Determine the (X, Y) coordinate at the center of the cell enclosing the given text.  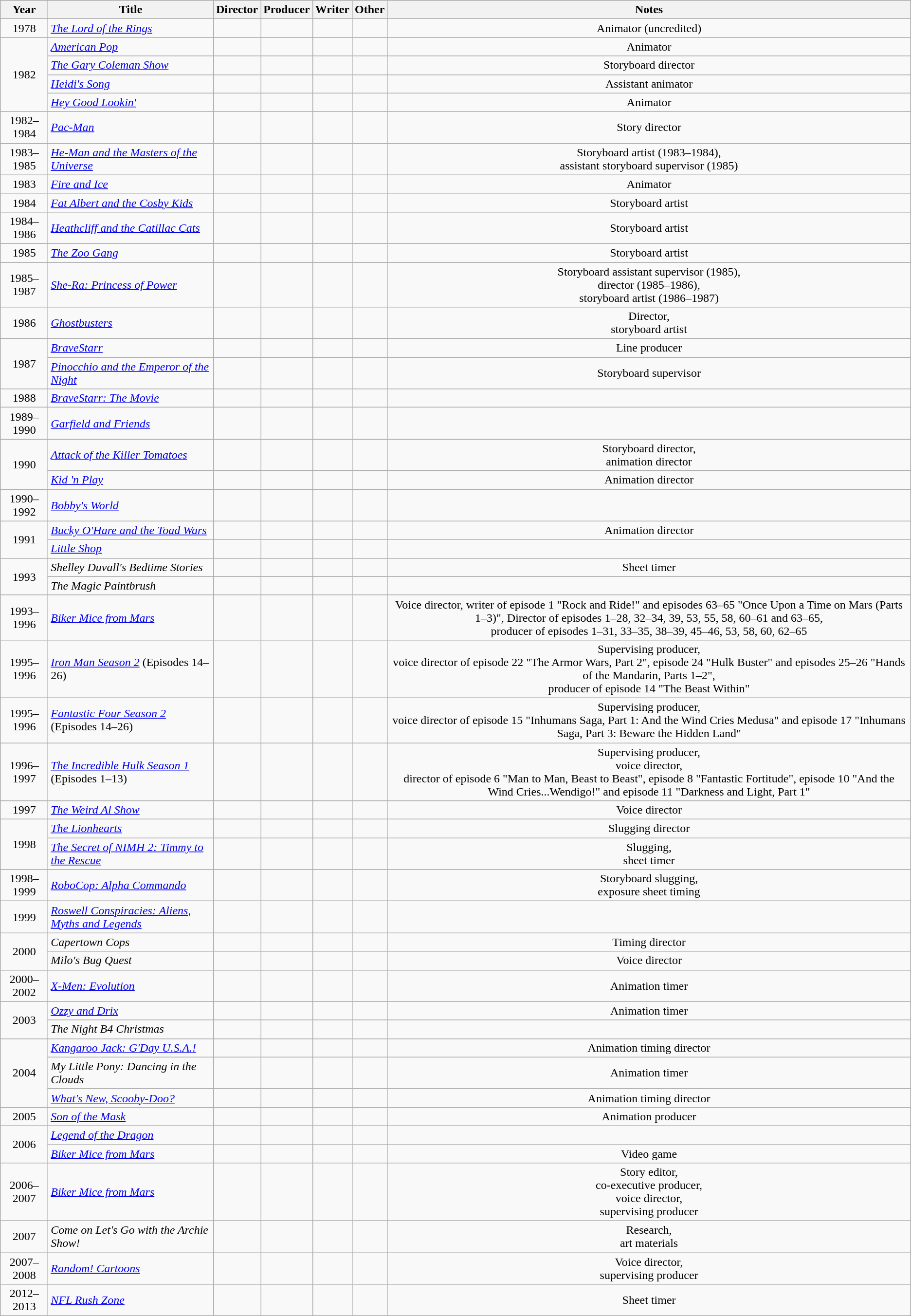
2005 (24, 1116)
Son of the Mask (131, 1116)
The Gary Coleman Show (131, 65)
1991 (24, 539)
1997 (24, 810)
Kid 'n Play (131, 480)
Attack of the Killer Tomatoes (131, 455)
Storyboard director, animation director (649, 455)
Video game (649, 1153)
Story director (649, 128)
Heathcliff and the Catillac Cats (131, 228)
RoboCop: Alpha Commando (131, 885)
Writer (332, 10)
Line producer (649, 348)
The Zoo Gang (131, 253)
What's New, Scooby-Doo? (131, 1098)
Pinocchio and the Emperor of the Night (131, 373)
1990 (24, 464)
Pac-Man (131, 128)
Title (131, 10)
Ozzy and Drix (131, 1011)
Notes (649, 10)
Storyboard artist (1983–1984), assistant storyboard supervisor (1985) (649, 159)
Random! Cartoons (131, 1269)
Ghostbusters (131, 323)
1984–1986 (24, 228)
Director (237, 10)
Story editor, co-executive producer, voice director, supervising producer (649, 1192)
Bucky O'Hare and the Toad Wars (131, 530)
X-Men: Evolution (131, 985)
Timing director (649, 942)
Other (369, 10)
Hey Good Lookin' (131, 102)
1983 (24, 184)
2000–2002 (24, 985)
Assistant animator (649, 84)
He-Man and the Masters of the Universe (131, 159)
1978 (24, 28)
Bobby's World (131, 505)
2012–2013 (24, 1300)
Slugging, sheet timer (649, 854)
Storyboard slugging, exposure sheet timing (649, 885)
Kangaroo Jack: G'Day U.S.A.! (131, 1048)
Fat Albert and the Cosby Kids (131, 203)
1982–1984 (24, 128)
Animator (uncredited) (649, 28)
The Incredible Hulk Season 1 (Episodes 1–13) (131, 772)
Capertown Cops (131, 942)
Producer (287, 10)
Garfield and Friends (131, 424)
Animation producer (649, 1116)
1998 (24, 844)
Storyboard assistant supervisor (1985), director (1985–1986), storyboard artist (1986–1987) (649, 284)
1998–1999 (24, 885)
2003 (24, 1020)
2004 (24, 1073)
1990–1992 (24, 505)
2007–2008 (24, 1269)
1999 (24, 917)
My Little Pony: Dancing in the Clouds (131, 1073)
1986 (24, 323)
1982 (24, 74)
2006 (24, 1144)
Director, storyboard artist (649, 323)
1984 (24, 203)
Legend of the Dragon (131, 1135)
Slugging director (649, 829)
The Magic Paintbrush (131, 586)
The Lord of the Rings (131, 28)
Little Shop (131, 549)
The Lionhearts (131, 829)
1993 (24, 576)
2006–2007 (24, 1192)
Shelley Duvall's Bedtime Stories (131, 567)
Fire and Ice (131, 184)
Heidi's Song (131, 84)
Storyboard supervisor (649, 373)
2000 (24, 951)
She-Ra: Princess of Power (131, 284)
BraveStarr: The Movie (131, 398)
Roswell Conspiracies: Aliens, Myths and Legends (131, 917)
1993–1996 (24, 617)
Milo's Bug Quest (131, 961)
1996–1997 (24, 772)
Voice director, supervising producer (649, 1269)
American Pop (131, 47)
The Secret of NIMH 2: Timmy to the Rescue (131, 854)
1985 (24, 253)
1987 (24, 364)
Year (24, 10)
BraveStarr (131, 348)
1989–1990 (24, 424)
The Weird Al Show (131, 810)
NFL Rush Zone (131, 1300)
Fantastic Four Season 2 (Episodes 14–26) (131, 720)
2007 (24, 1237)
1988 (24, 398)
Iron Man Season 2 (Episodes 14–26) (131, 669)
The Night B4 Christmas (131, 1029)
1985–1987 (24, 284)
Storyboard director (649, 65)
1983–1985 (24, 159)
Research, art materials (649, 1237)
Come on Let's Go with the Archie Show! (131, 1237)
